Extract the (X, Y) coordinate from the center of the cell holding the provided text.  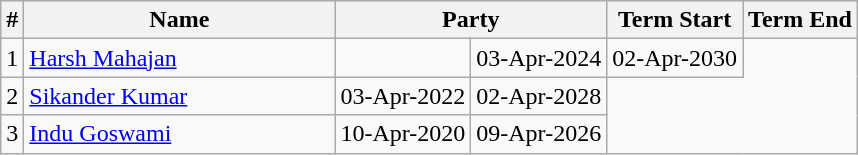
Sikander Kumar (180, 96)
2 (12, 96)
03-Apr-2022 (403, 96)
02-Apr-2028 (539, 96)
02-Apr-2030 (675, 58)
09-Apr-2026 (539, 134)
Name (180, 20)
1 (12, 58)
Term End (800, 20)
03-Apr-2024 (539, 58)
Harsh Mahajan (180, 58)
Term Start (675, 20)
Indu Goswami (180, 134)
# (12, 20)
3 (12, 134)
10-Apr-2020 (403, 134)
Party (471, 20)
